Find where the given text appears and provide that cell's center as (x, y) coordinate. 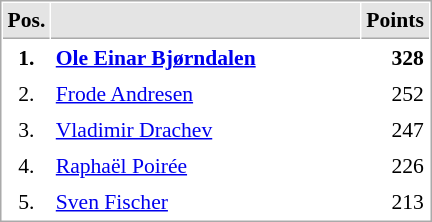
Raphaël Poirée (206, 165)
Pos. (26, 21)
247 (396, 129)
2. (26, 93)
3. (26, 129)
Sven Fischer (206, 201)
4. (26, 165)
1. (26, 57)
213 (396, 201)
Ole Einar Bjørndalen (206, 57)
Frode Andresen (206, 93)
328 (396, 57)
Vladimir Drachev (206, 129)
226 (396, 165)
Points (396, 21)
5. (26, 201)
252 (396, 93)
